Extract the [X, Y] coordinate from the center of the cell holding the provided text.  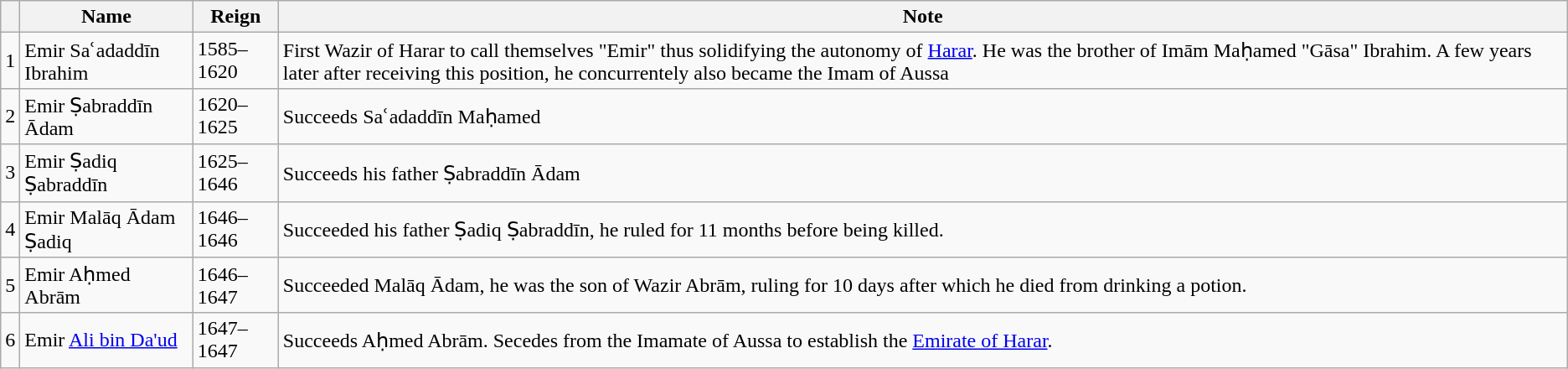
3 [10, 173]
Emir Ṣabraddīn Ādam [106, 116]
Emir Aḥmed Abrām [106, 285]
Name [106, 17]
Emir Ali bin Da'ud [106, 340]
4 [10, 230]
1620–1625 [235, 116]
Succeeded Malāq Ādam, he was the son of Wazir Abrām, ruling for 10 days after which he died from drinking a potion. [923, 285]
Succeeded his father Ṣadiq Ṣabraddīn, he ruled for 11 months before being killed. [923, 230]
Succeeds Saʿadaddīn Maḥamed [923, 116]
Reign [235, 17]
1646–1646 [235, 230]
2 [10, 116]
Emir Saʿadaddīn Ibrahim [106, 60]
Succeeds his father Ṣabraddīn Ādam [923, 173]
1 [10, 60]
1646–1647 [235, 285]
Note [923, 17]
Emir Malāq Ādam Ṣadiq [106, 230]
1647–1647 [235, 340]
6 [10, 340]
Emir Ṣadiq Ṣabraddīn [106, 173]
5 [10, 285]
1585–1620 [235, 60]
Succeeds Aḥmed Abrām. Secedes from the Imamate of Aussa to establish the Emirate of Harar. [923, 340]
1625–1646 [235, 173]
